Find where the given text appears and provide that cell's center as (x, y) coordinate. 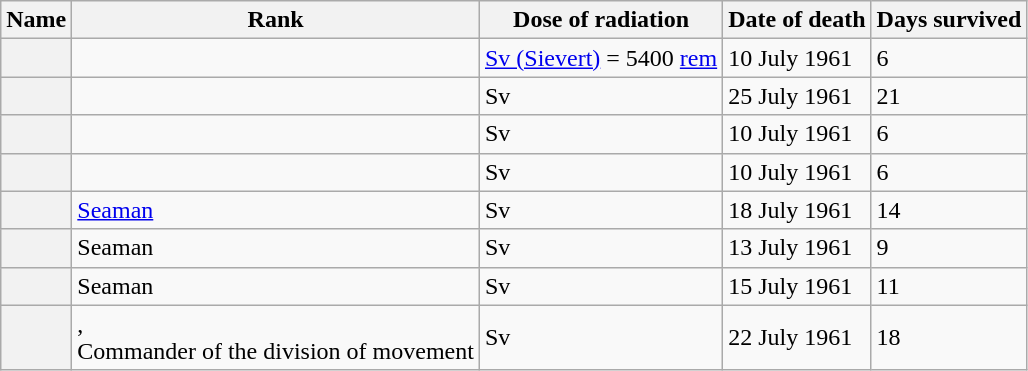
14 (949, 210)
18 July 1961 (797, 210)
22 July 1961 (797, 338)
Days survived (949, 20)
,Commander of the division of movement (276, 338)
Rank (276, 20)
18 (949, 338)
Sv (Sievert) = 5400 rem (600, 58)
25 July 1961 (797, 96)
21 (949, 96)
Date of death (797, 20)
9 (949, 248)
13 July 1961 (797, 248)
15 July 1961 (797, 286)
Name (36, 20)
Dose of radiation (600, 20)
11 (949, 286)
